Return the [X, Y] coordinate for the center point of the cell that contains the specified text.  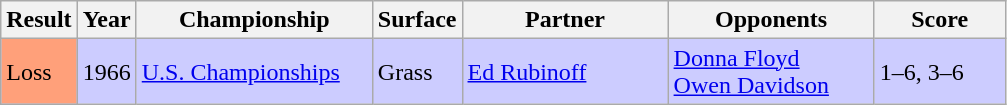
Partner [565, 20]
Surface [417, 20]
Ed Rubinoff [565, 72]
U.S. Championships [254, 72]
1966 [106, 72]
Score [940, 20]
Donna Floyd Owen Davidson [771, 72]
Loss [39, 72]
Result [39, 20]
Opponents [771, 20]
Championship [254, 20]
Year [106, 20]
1–6, 3–6 [940, 72]
Grass [417, 72]
